For the text-containing cell, return its midpoint in (x, y) coordinate format. 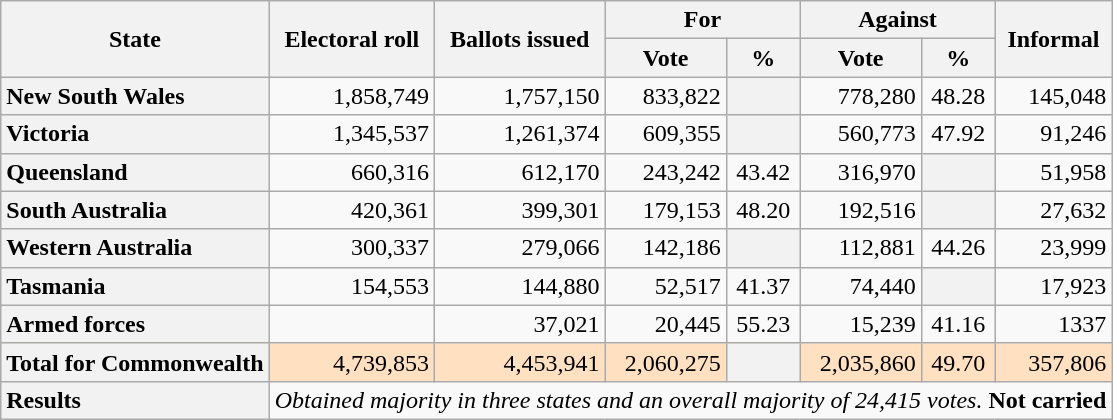
43.42 (763, 172)
New South Wales (135, 96)
145,048 (1054, 96)
833,822 (666, 96)
279,066 (520, 248)
Ballots issued (520, 39)
316,970 (860, 172)
Armed forces (135, 324)
41.37 (763, 286)
Tasmania (135, 286)
357,806 (1054, 362)
Informal (1054, 39)
Total for Commonwealth (135, 362)
Results (135, 400)
144,880 (520, 286)
420,361 (352, 210)
2,035,860 (860, 362)
State (135, 39)
1,757,150 (520, 96)
192,516 (860, 210)
Western Australia (135, 248)
1337 (1054, 324)
Obtained majority in three states and an overall majority of 24,415 votes. Not carried (690, 400)
1,858,749 (352, 96)
Victoria (135, 134)
47.92 (958, 134)
1,261,374 (520, 134)
For (702, 20)
Against (898, 20)
49.70 (958, 362)
20,445 (666, 324)
112,881 (860, 248)
612,170 (520, 172)
560,773 (860, 134)
399,301 (520, 210)
South Australia (135, 210)
179,153 (666, 210)
23,999 (1054, 248)
2,060,275 (666, 362)
15,239 (860, 324)
Queensland (135, 172)
55.23 (763, 324)
660,316 (352, 172)
4,453,941 (520, 362)
51,958 (1054, 172)
17,923 (1054, 286)
1,345,537 (352, 134)
243,242 (666, 172)
41.16 (958, 324)
4,739,853 (352, 362)
27,632 (1054, 210)
48.28 (958, 96)
74,440 (860, 286)
142,186 (666, 248)
37,021 (520, 324)
154,553 (352, 286)
44.26 (958, 248)
48.20 (763, 210)
300,337 (352, 248)
778,280 (860, 96)
609,355 (666, 134)
52,517 (666, 286)
91,246 (1054, 134)
Electoral roll (352, 39)
